Pinpoint the cell where the given text exists, returning its (x, y) midpoint coordinate. 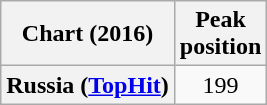
Chart (2016) (88, 34)
199 (220, 85)
Russia (TopHit) (88, 85)
Peakposition (220, 34)
